Output the [x, y] coordinate of the center of the cell containing the given text.  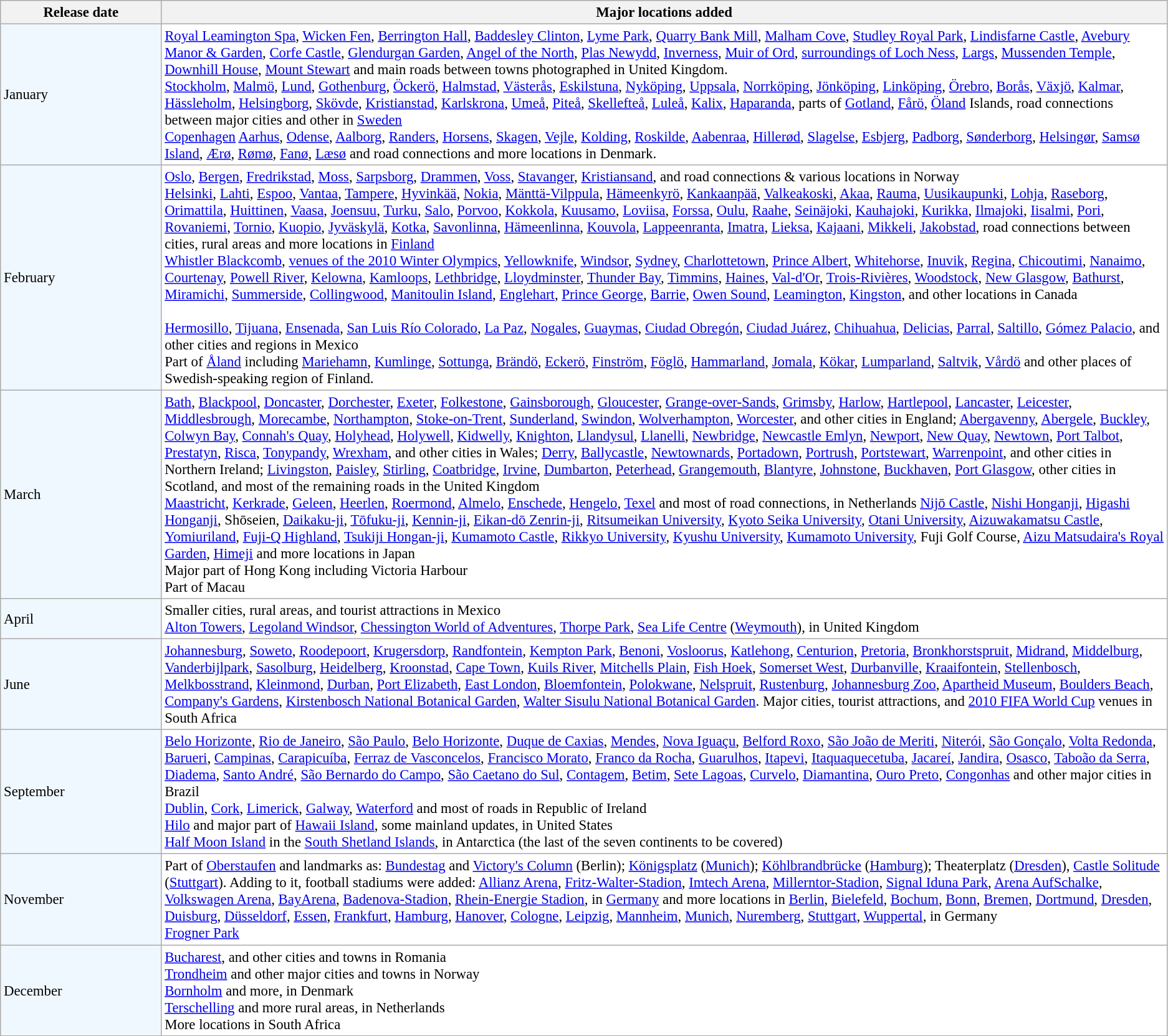
December [81, 991]
February [81, 278]
March [81, 495]
September [81, 792]
November [81, 900]
Release date [81, 12]
April [81, 619]
June [81, 685]
January [81, 95]
Major locations added [664, 12]
